Locate the cell with the specified text and output its (X, Y) center coordinate. 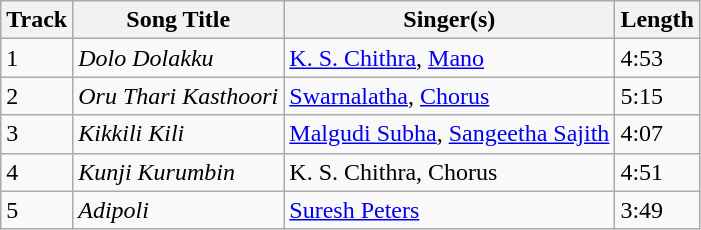
1 (37, 58)
3 (37, 134)
5:15 (657, 96)
Adipoli (178, 210)
Song Title (178, 20)
4 (37, 172)
K. S. Chithra, Chorus (450, 172)
4:07 (657, 134)
3:49 (657, 210)
5 (37, 210)
Dolo Dolakku (178, 58)
Malgudi Subha, Sangeetha Sajith (450, 134)
2 (37, 96)
Swarnalatha, Chorus (450, 96)
Suresh Peters (450, 210)
Oru Thari Kasthoori (178, 96)
Track (37, 20)
Singer(s) (450, 20)
Kikkili Kili (178, 134)
Length (657, 20)
4:51 (657, 172)
4:53 (657, 58)
K. S. Chithra, Mano (450, 58)
Kunji Kurumbin (178, 172)
